Detect which cell encompasses the target text, then output its (x, y) center coordinate. 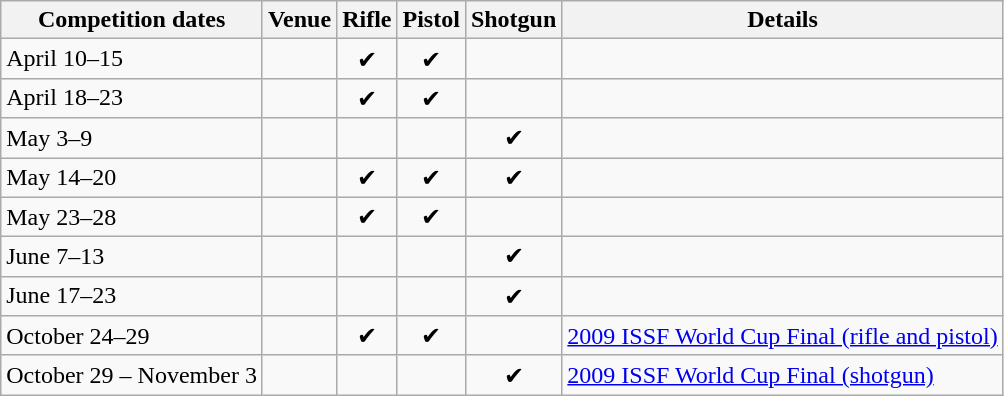
Rifle (367, 20)
June 17–23 (132, 296)
May 14–20 (132, 178)
Pistol (431, 20)
2009 ISSF World Cup Final (rifle and pistol) (782, 336)
October 29 – November 3 (132, 375)
Competition dates (132, 20)
Venue (299, 20)
May 23–28 (132, 217)
May 3–9 (132, 138)
October 24–29 (132, 336)
April 18–23 (132, 98)
Shotgun (513, 20)
June 7–13 (132, 257)
Details (782, 20)
April 10–15 (132, 59)
2009 ISSF World Cup Final (shotgun) (782, 375)
